Determine the [x, y] coordinate at the center of the cell enclosing the given text.  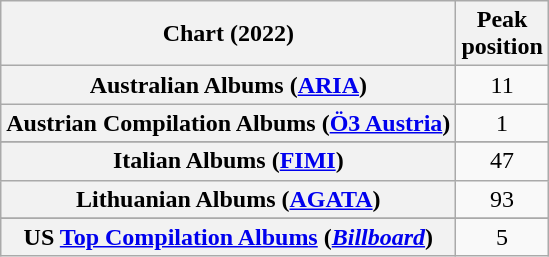
Lithuanian Albums (AGATA) [228, 199]
Australian Albums (ARIA) [228, 85]
Chart (2022) [228, 34]
Austrian Compilation Albums (Ö3 Austria) [228, 123]
93 [502, 199]
5 [502, 237]
Peakposition [502, 34]
47 [502, 161]
1 [502, 123]
US Top Compilation Albums (Billboard) [228, 237]
Italian Albums (FIMI) [228, 161]
11 [502, 85]
